Search for the cell housing the specified text and yield its (x, y) center coordinate. 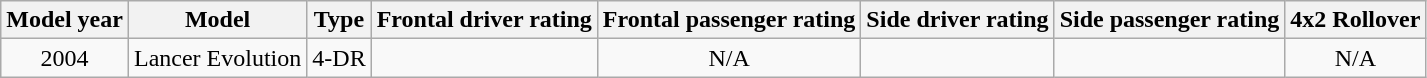
4-DR (339, 58)
Side passenger rating (1170, 20)
Frontal passenger rating (729, 20)
Model (217, 20)
Lancer Evolution (217, 58)
Side driver rating (958, 20)
Type (339, 20)
2004 (65, 58)
Frontal driver rating (484, 20)
Model year (65, 20)
4x2 Rollover (1356, 20)
